Identify which cell holds the provided text, then report its (X, Y) central coordinate. 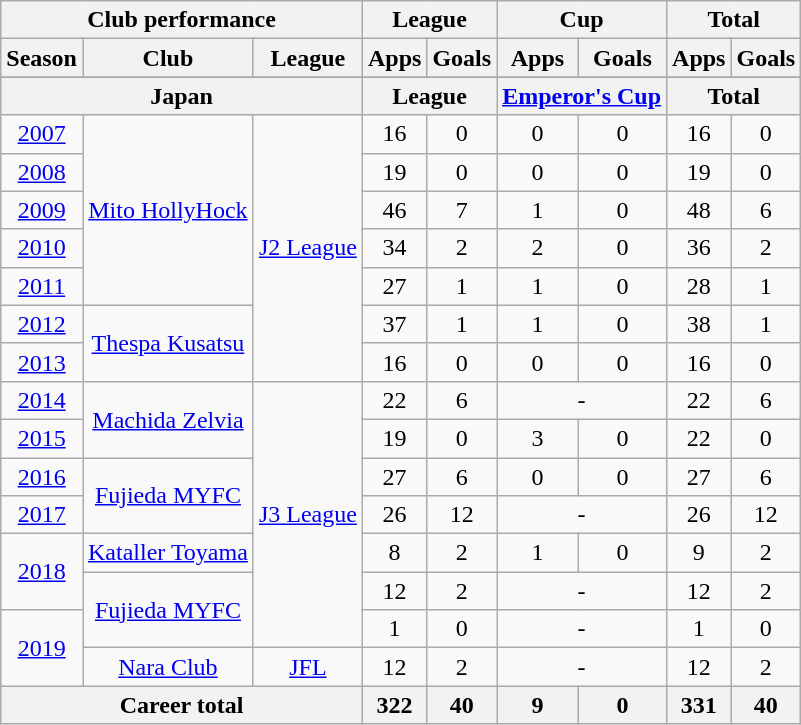
Cup (582, 20)
2018 (42, 572)
2009 (42, 210)
2012 (42, 324)
28 (699, 286)
JFL (308, 667)
2008 (42, 172)
Emperor's Cup (582, 96)
48 (699, 210)
3 (538, 438)
7 (462, 210)
331 (699, 705)
2017 (42, 515)
8 (394, 553)
36 (699, 248)
Japan (182, 96)
2011 (42, 286)
Season (42, 58)
2019 (42, 648)
2007 (42, 134)
Club (168, 58)
38 (699, 324)
J2 League (308, 248)
37 (394, 324)
2016 (42, 477)
Kataller Toyama (168, 553)
2014 (42, 400)
Career total (182, 705)
Mito HollyHock (168, 210)
322 (394, 705)
34 (394, 248)
2010 (42, 248)
2013 (42, 362)
Machida Zelvia (168, 419)
46 (394, 210)
Club performance (182, 20)
Nara Club (168, 667)
J3 League (308, 514)
Thespa Kusatsu (168, 343)
2015 (42, 438)
